Provide the [X, Y] coordinate of the cell's center where the given text is located.  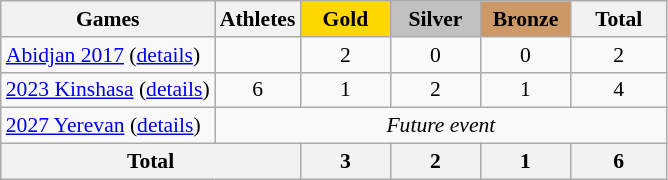
Gold [345, 19]
Games [108, 19]
Abidjan 2017 (details) [108, 55]
2023 Kinshasa (details) [108, 90]
Silver [435, 19]
Athletes [258, 19]
Future event [441, 126]
3 [345, 162]
2027 Yerevan (details) [108, 126]
Bronze [525, 19]
4 [618, 90]
